Extract the (X, Y) coordinate from the center of the cell holding the provided text.  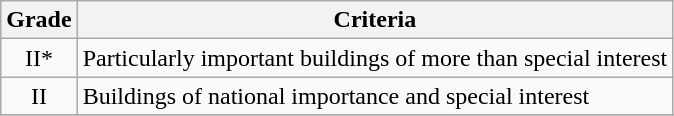
II* (39, 58)
Buildings of national importance and special interest (375, 96)
II (39, 96)
Particularly important buildings of more than special interest (375, 58)
Grade (39, 20)
Criteria (375, 20)
